Identify which cell holds the provided text, then report its (x, y) central coordinate. 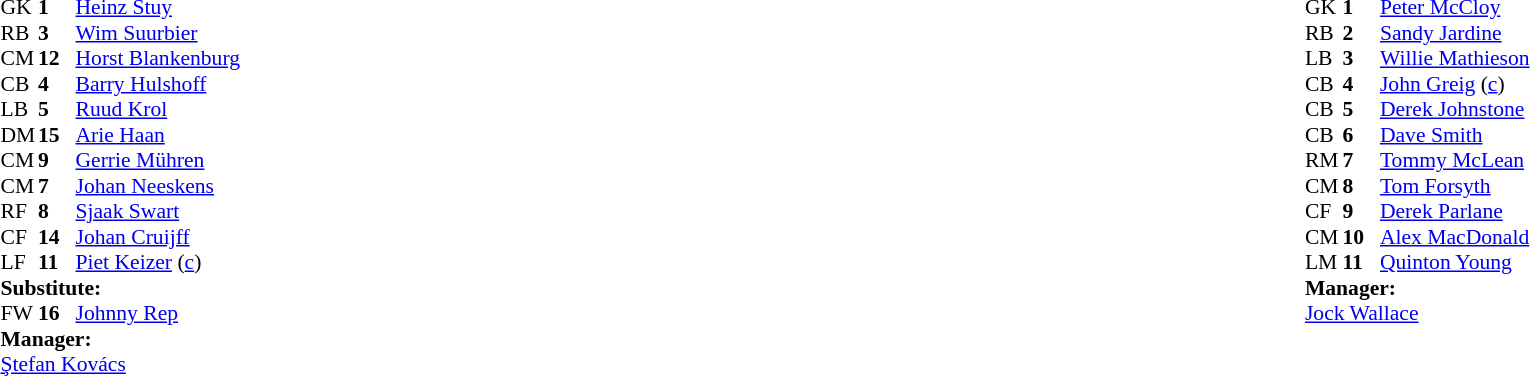
Gerrie Mühren (158, 161)
Johnny Rep (158, 313)
FW (19, 313)
2 (1361, 33)
Quinton Young (1455, 263)
Arie Haan (158, 135)
Piet Keizer (c) (158, 263)
RF (19, 211)
Willie Mathieson (1455, 59)
LM (1324, 263)
Tommy McLean (1455, 161)
John Greig (c) (1455, 84)
16 (57, 313)
Barry Hulshoff (158, 84)
Dave Smith (1455, 135)
6 (1361, 135)
14 (57, 237)
Johan Neeskens (158, 186)
Substitute: (120, 288)
12 (57, 59)
Tom Forsyth (1455, 186)
Jock Wallace (1418, 313)
10 (1361, 237)
Sandy Jardine (1455, 33)
Johan Cruijff (158, 237)
Derek Johnstone (1455, 109)
15 (57, 135)
RM (1324, 161)
LF (19, 263)
Horst Blankenburg (158, 59)
Wim Suurbier (158, 33)
Sjaak Swart (158, 211)
Derek Parlane (1455, 211)
DM (19, 135)
Alex MacDonald (1455, 237)
Ruud Krol (158, 109)
